Determine the [X, Y] coordinate at the center of the cell enclosing the given text.  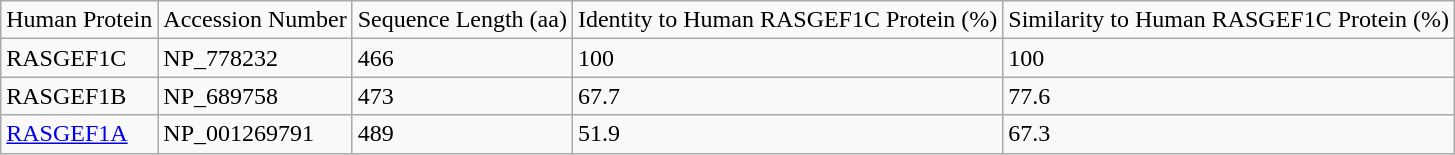
Identity to Human RASGEF1C Protein (%) [787, 20]
473 [462, 96]
Human Protein [80, 20]
Sequence Length (aa) [462, 20]
67.7 [787, 96]
RASGEF1C [80, 58]
466 [462, 58]
NP_001269791 [255, 134]
NP_778232 [255, 58]
67.3 [1229, 134]
Similarity to Human RASGEF1C Protein (%) [1229, 20]
RASGEF1A [80, 134]
Accession Number [255, 20]
RASGEF1B [80, 96]
NP_689758 [255, 96]
51.9 [787, 134]
77.6 [1229, 96]
489 [462, 134]
